Scan for the cell matching the given text and deliver its [x, y] coordinate at center. 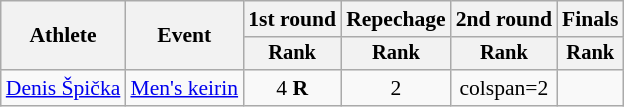
4 R [292, 88]
2nd round [504, 19]
Finals [590, 19]
1st round [292, 19]
Event [184, 36]
2 [396, 88]
Repechage [396, 19]
colspan=2 [504, 88]
Athlete [64, 36]
Men's keirin [184, 88]
Denis Špička [64, 88]
